Pinpoint the cell where the given text exists, returning its [X, Y] midpoint coordinate. 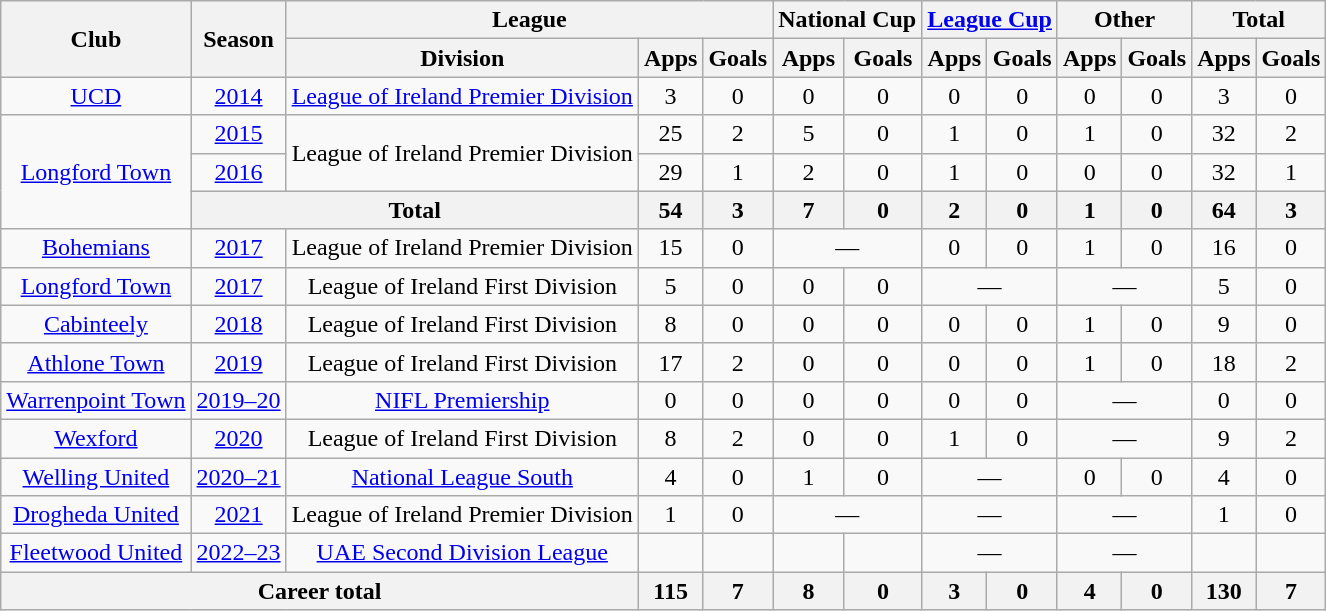
National Cup [848, 20]
Drogheda United [96, 515]
18 [1224, 362]
2016 [238, 172]
NIFL Premiership [462, 400]
Cabinteely [96, 324]
115 [670, 591]
2020 [238, 438]
League Cup [990, 20]
29 [670, 172]
2019 [238, 362]
Division [462, 58]
17 [670, 362]
Bohemians [96, 248]
Welling United [96, 477]
League [529, 20]
Season [238, 39]
UAE Second Division League [462, 553]
Career total [320, 591]
25 [670, 134]
2022–23 [238, 553]
Warrenpoint Town [96, 400]
2021 [238, 515]
2015 [238, 134]
Fleetwood United [96, 553]
2018 [238, 324]
Athlone Town [96, 362]
2020–21 [238, 477]
2019–20 [238, 400]
15 [670, 248]
2014 [238, 96]
National League South [462, 477]
Other [1124, 20]
Club [96, 39]
UCD [96, 96]
Wexford [96, 438]
16 [1224, 248]
64 [1224, 210]
130 [1224, 591]
54 [670, 210]
